Capture the cell that displays the provided text and extract its (x, y) central coordinate. 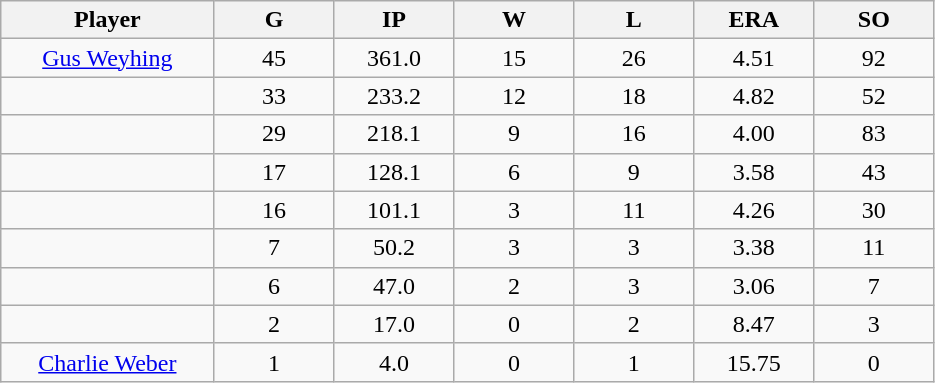
3.58 (754, 172)
15.75 (754, 362)
17.0 (394, 324)
45 (274, 58)
12 (514, 96)
4.00 (754, 134)
83 (874, 134)
3.06 (754, 286)
47.0 (394, 286)
IP (394, 20)
361.0 (394, 58)
15 (514, 58)
G (274, 20)
233.2 (394, 96)
Gus Weyhing (108, 58)
52 (874, 96)
101.1 (394, 210)
29 (274, 134)
L (634, 20)
4.26 (754, 210)
Player (108, 20)
128.1 (394, 172)
26 (634, 58)
218.1 (394, 134)
17 (274, 172)
4.0 (394, 362)
4.51 (754, 58)
SO (874, 20)
3.38 (754, 248)
50.2 (394, 248)
4.82 (754, 96)
33 (274, 96)
8.47 (754, 324)
Charlie Weber (108, 362)
18 (634, 96)
92 (874, 58)
30 (874, 210)
ERA (754, 20)
43 (874, 172)
W (514, 20)
